Determine the (X, Y) coordinate at the center of the cell enclosing the given text.  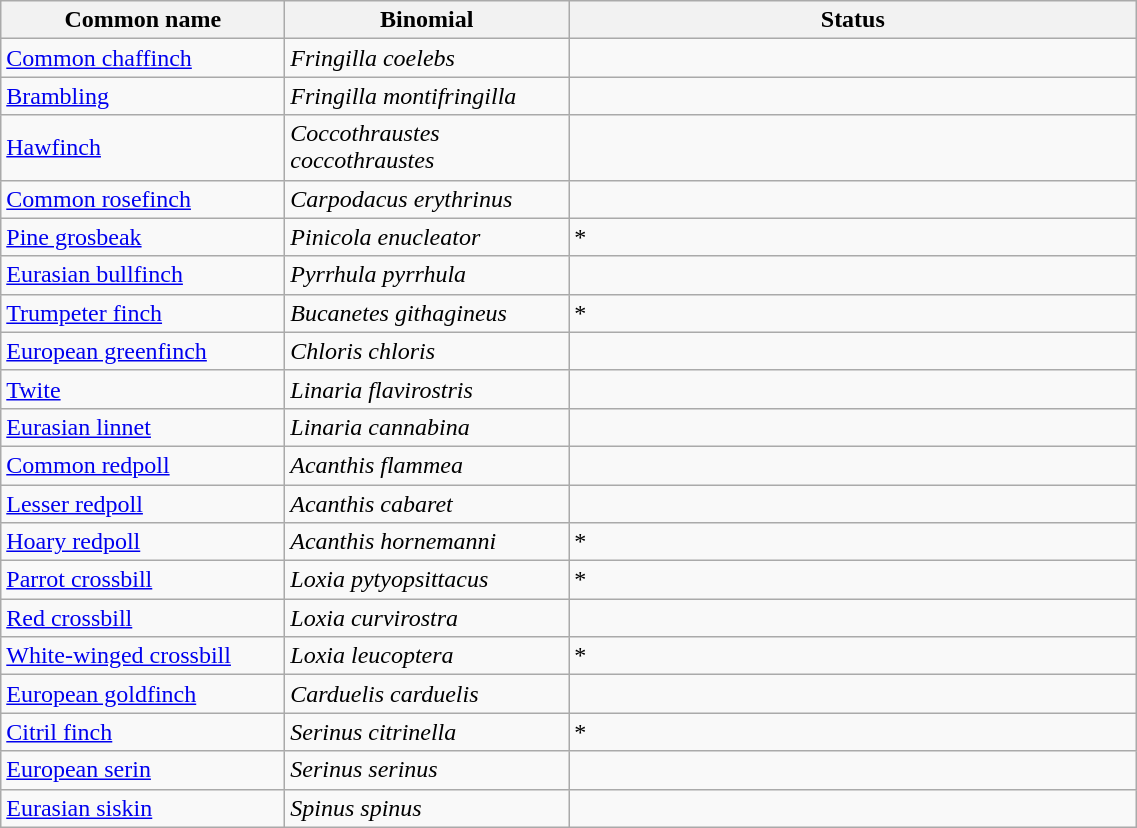
Binomial (427, 20)
Red crossbill (143, 618)
Eurasian bullfinch (143, 275)
Parrot crossbill (143, 580)
Hawfinch (143, 148)
Loxia curvirostra (427, 618)
Brambling (143, 96)
Acanthis flammea (427, 465)
Acanthis cabaret (427, 503)
European serin (143, 770)
Serinus citrinella (427, 732)
Hoary redpoll (143, 542)
Pine grosbeak (143, 237)
Acanthis hornemanni (427, 542)
Carduelis carduelis (427, 694)
Citril finch (143, 732)
White-winged crossbill (143, 656)
Spinus spinus (427, 808)
Eurasian linnet (143, 427)
Carpodacus erythrinus (427, 199)
Serinus serinus (427, 770)
Common chaffinch (143, 58)
Fringilla montifringilla (427, 96)
Linaria flavirostris (427, 389)
European goldfinch (143, 694)
Fringilla coelebs (427, 58)
Common redpoll (143, 465)
Bucanetes githagineus (427, 313)
Twite (143, 389)
Loxia pytyopsittacus (427, 580)
Pinicola enucleator (427, 237)
European greenfinch (143, 351)
Linaria cannabina (427, 427)
Lesser redpoll (143, 503)
Loxia leucoptera (427, 656)
Status (853, 20)
Common name (143, 20)
Trumpeter finch (143, 313)
Chloris chloris (427, 351)
Coccothraustes coccothraustes (427, 148)
Pyrrhula pyrrhula (427, 275)
Eurasian siskin (143, 808)
Common rosefinch (143, 199)
